Find where the given text appears and provide that cell's center as [X, Y] coordinate. 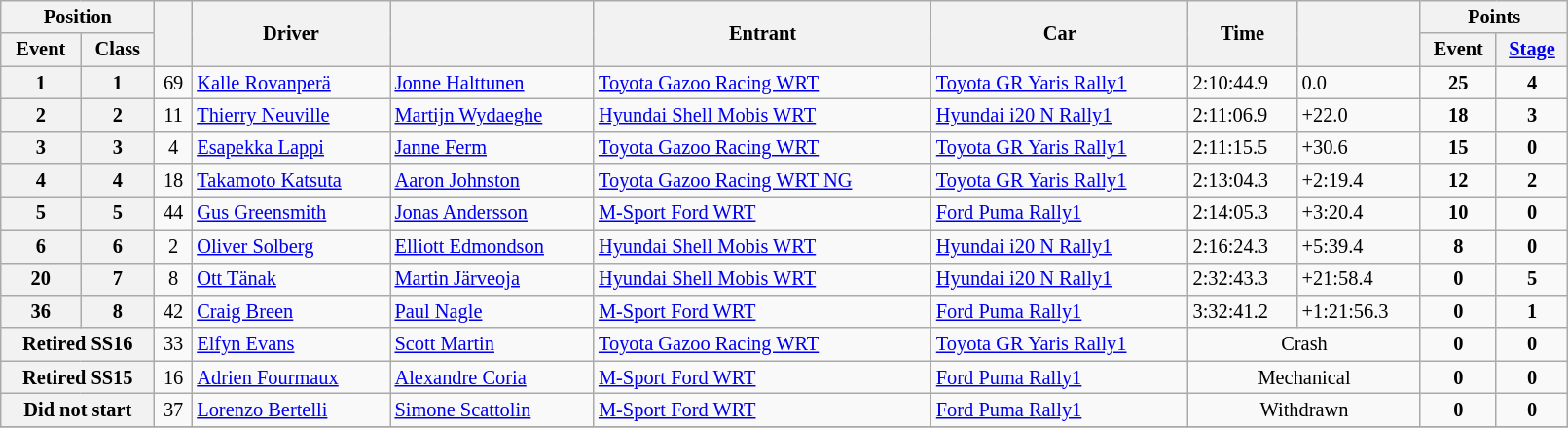
Martijn Wydaeghe [492, 115]
3:32:41.2 [1243, 311]
Craig Breen [290, 311]
Gus Greensmith [290, 213]
Elliott Edmondson [492, 246]
Takamoto Katsuta [290, 181]
Adrien Fourmaux [290, 377]
Toyota Gazoo Racing WRT NG [763, 181]
Class [118, 50]
Time [1243, 33]
+21:58.4 [1359, 279]
0.0 [1359, 83]
Aaron Johnston [492, 181]
Kalle Rovanperä [290, 83]
Oliver Solberg [290, 246]
Mechanical [1304, 377]
Car [1060, 33]
2:11:15.5 [1243, 148]
16 [173, 377]
Thierry Neuville [290, 115]
Scott Martin [492, 344]
Crash [1304, 344]
+3:20.4 [1359, 213]
Position [78, 17]
20 [41, 279]
Entrant [763, 33]
2:11:06.9 [1243, 115]
Elfyn Evans [290, 344]
44 [173, 213]
Lorenzo Bertelli [290, 410]
Jonne Halttunen [492, 83]
Martin Järveoja [492, 279]
Withdrawn [1304, 410]
Driver [290, 33]
Points [1493, 17]
10 [1458, 213]
Stage [1532, 50]
11 [173, 115]
+22.0 [1359, 115]
2:10:44.9 [1243, 83]
Alexandre Coria [492, 377]
42 [173, 311]
Esapekka Lappi [290, 148]
33 [173, 344]
Simone Scattolin [492, 410]
+2:19.4 [1359, 181]
37 [173, 410]
25 [1458, 83]
+1:21:56.3 [1359, 311]
36 [41, 311]
15 [1458, 148]
Retired SS16 [78, 344]
Did not start [78, 410]
Jonas Andersson [492, 213]
2:14:05.3 [1243, 213]
2:16:24.3 [1243, 246]
Retired SS15 [78, 377]
+30.6 [1359, 148]
Paul Nagle [492, 311]
+5:39.4 [1359, 246]
7 [118, 279]
12 [1458, 181]
2:32:43.3 [1243, 279]
Ott Tänak [290, 279]
69 [173, 83]
Janne Ferm [492, 148]
2:13:04.3 [1243, 181]
